From the cell containing the given text, extract its center point as (X, Y) coordinate. 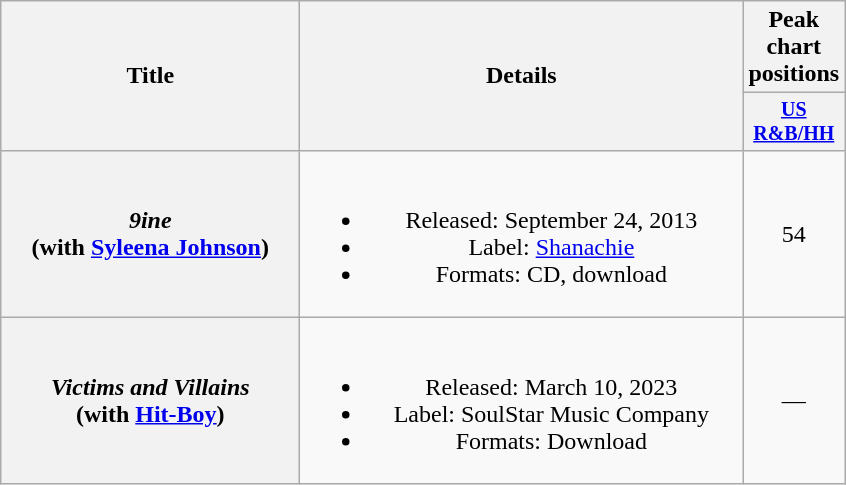
— (794, 400)
Title (150, 76)
US R&B/HH (794, 122)
Details (522, 76)
54 (794, 234)
Released: September 24, 2013Label: ShanachieFormats: CD, download (522, 234)
Released: March 10, 2023Label: SoulStar Music CompanyFormats: Download (522, 400)
Peak chartpositions (794, 47)
9ine(with Syleena Johnson) (150, 234)
Victims and Villains(with Hit-Boy) (150, 400)
